Output the (X, Y) coordinate of the center of the cell containing the given text.  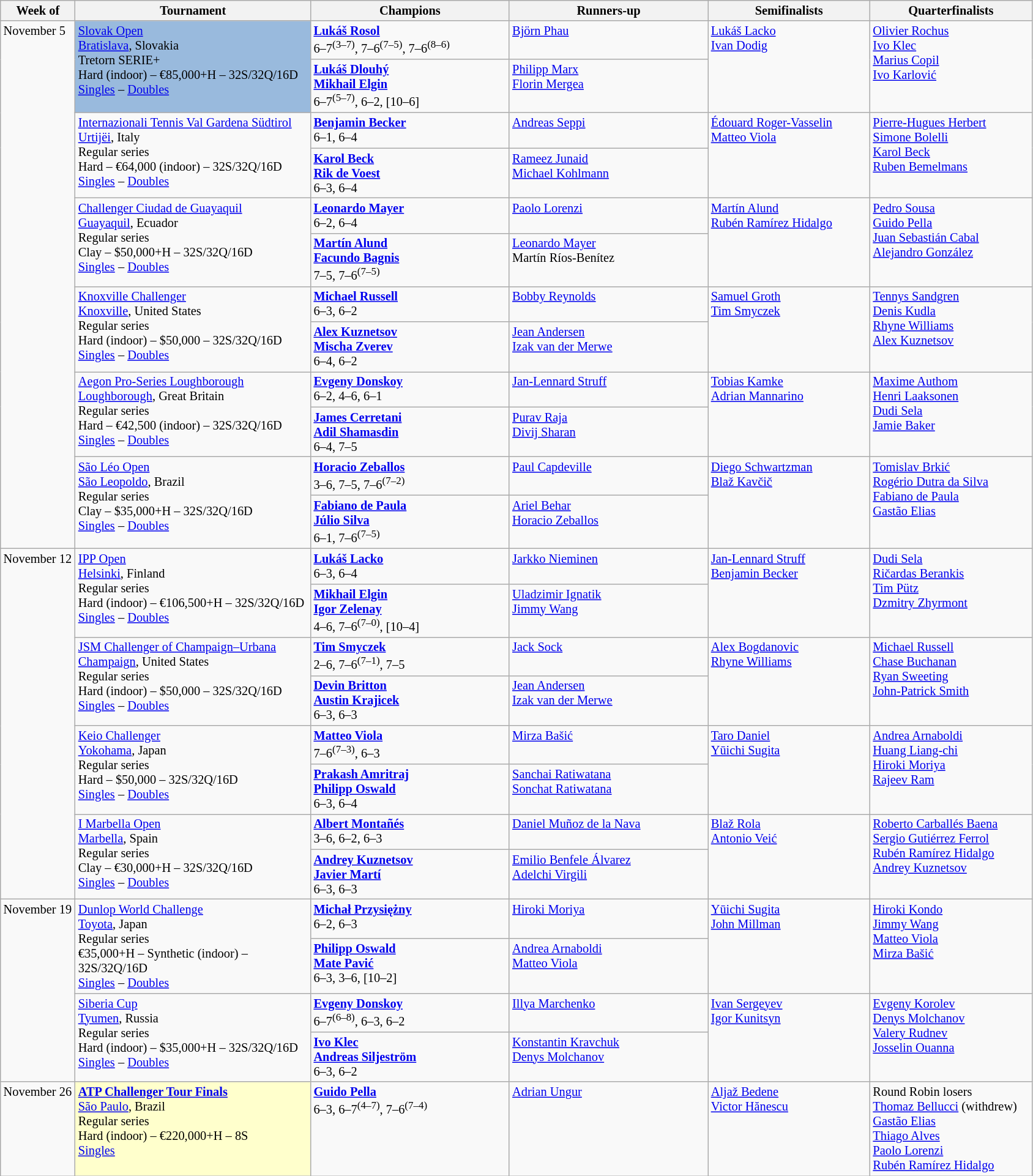
Björn Phau (608, 40)
Yūichi Sugita John Millman (789, 947)
Mirza Bašić (608, 745)
Michał Przysiężny 6–2, 6–3 (410, 919)
Martín Alund Rubén Ramírez Hidalgo (789, 242)
Jack Sock (608, 656)
Quarterfinalists (951, 10)
Slovak Open Bratislava, SlovakiaTretorn SERIE+ Hard (indoor) – €85,000+H – 32S/32Q/16DSingles – Doubles (193, 67)
Aegon Pro-Series Loughborough Loughborough, Great BritainRegular seriesHard – €42,500 (indoor) – 32S/32Q/16DSingles – Doubles (193, 414)
Paul Capdeville (608, 476)
Jan-Lennard Struff Benjamin Becker (789, 592)
Olivier Rochus Ivo Klec Marius Copil Ivo Karlović (951, 67)
Hiroki Kondo Jimmy Wang Matteo Viola Mirza Bašić (951, 947)
Karol Beck Rik de Voest6–3, 6–4 (410, 173)
November 19 (38, 991)
Emilio Benfele Álvarez Adelchi Virgili (608, 874)
Hiroki Moriya (608, 919)
São Léo OpenSão Leopoldo, BrazilRegular seriesClay – $35,000+H – 32S/32Q/16DSingles – Doubles (193, 502)
ATP Challenger Tour Finals São Paulo, BrazilRegular seriesHard (indoor) – €220,000+H – 8SSingles (193, 1129)
IPP Open Helsinki, FinlandRegular seriesHard (indoor) – €106,500+H – 32S/32Q/16DSingles – Doubles (193, 592)
Lukáš Rosol 6–7(3–7), 7–6(7–5), 7–6(8–6) (410, 40)
Michael Russell6–3, 6–2 (410, 304)
Lukáš Lacko6–3, 6–4 (410, 566)
Evgeny Korolev Denys Molchanov Valery Rudnev Josselin Ouanna (951, 1038)
Siberia Cup Tyumen, RussiaRegular seriesHard (indoor) – $35,000+H – 32S/32Q/16DSingles – Doubles (193, 1038)
Tournament (193, 10)
Fabiano de Paula Júlio Silva 6–1, 7–6(7–5) (410, 521)
Paolo Lorenzi (608, 215)
Uladzimir Ignatik Jimmy Wang (608, 611)
Adrian Ungur (608, 1129)
Leonardo Mayer Martín Ríos-Benítez (608, 259)
Evgeny Donskoy6–2, 4–6, 6–1 (410, 389)
Daniel Muñoz de la Nava (608, 832)
Philipp Marx Florin Mergea (608, 86)
Ariel Behar Horacio Zeballos (608, 521)
Martín Alund Facundo Bagnis 7–5, 7–6(7–5) (410, 259)
Andrea Arnaboldi Matteo Viola (608, 966)
Week of (38, 10)
Mikhail Elgin Igor Zelenay 4–6, 7–6(7–0), [10–4] (410, 611)
Taro Daniel Yūichi Sugita (789, 770)
Aljaž Bedene Victor Hănescu (789, 1129)
Round Robin losers Thomaz Bellucci (withdrew) Gastão Elias Thiago Alves Paolo Lorenzi Rubén Ramírez Hidalgo (951, 1129)
Runners-up (608, 10)
Champions (410, 10)
Knoxville Challenger Knoxville, United StatesRegular seriesHard (indoor) – $50,000 – 32S/32Q/16DSingles – Doubles (193, 329)
Challenger Ciudad de Guayaquil Guayaquil, EcuadorRegular seriesClay – $50,000+H – 32S/32Q/16DSingles – Doubles (193, 242)
Michael Russell Chase Buchanan Ryan Sweeting John-Patrick Smith (951, 682)
Devin Britton Austin Krajicek 6–3, 6–3 (410, 701)
Tennys Sandgren Denis Kudla Rhyne Williams Alex Kuznetsov (951, 329)
Semifinalists (789, 10)
Maxime Authom Henri Laaksonen Dudi Sela Jamie Baker (951, 414)
Dudi Sela Ričardas Berankis Tim Pütz Dzmitry Zhyrmont (951, 592)
Ivo Klec Andreas Siljeström 6–3, 6–2 (410, 1057)
Jan-Lennard Struff (608, 389)
Pierre-Hugues Herbert Simone Bolelli Karol Beck Ruben Bemelmans (951, 155)
Konstantin Kravchuk Denys Molchanov (608, 1057)
Samuel Groth Tim Smyczek (789, 329)
Diego Schwartzman Blaž Kavčič (789, 502)
Matteo Viola 7–6(7–3), 6–3 (410, 745)
Internazionali Tennis Val Gardena Südtirol Urtijëi, ItalyRegular seriesHard – €64,000 (indoor) – 32S/32Q/16DSingles – Doubles (193, 155)
Tim Smyczek 2–6, 7–6(7–1), 7–5 (410, 656)
Blaž Rola Antonio Veić (789, 857)
JSM Challenger of Champaign–Urbana Champaign, United StatesRegular seriesHard (indoor) – $50,000 – 32S/32Q/16DSingles – Doubles (193, 682)
Andrea Arnaboldi Huang Liang-chi Hiroki Moriya Rajeev Ram (951, 770)
November 5 (38, 285)
Horacio Zeballos 3–6, 7–5, 7–6(7–2) (410, 476)
November 26 (38, 1129)
Evgeny Donskoy 6–7(6–8), 6–3, 6–2 (410, 1012)
Albert Montañés 3–6, 6–2, 6–3 (410, 832)
Keio Challenger Yokohama, JapanRegular seriesHard – $50,000 – 32S/32Q/16DSingles – Doubles (193, 770)
James Cerretani Adil Shamasdin6–4, 7–5 (410, 432)
Rameez Junaid Michael Kohlmann (608, 173)
Lukáš Lacko Ivan Dodig (789, 67)
I Marbella Open Marbella, SpainRegular seriesClay – €30,000+H – 32S/32Q/16DSingles – Doubles (193, 857)
Lukáš Dlouhý Mikhail Elgin 6–7(5–7), 6–2, [10–6] (410, 86)
Andreas Seppi (608, 130)
Édouard Roger-Vasselin Matteo Viola (789, 155)
Tobias Kamke Adrian Mannarino (789, 414)
Andrey Kuznetsov Javier Martí6–3, 6–3 (410, 874)
Roberto Carballés Baena Sergio Gutiérrez Ferrol Rubén Ramírez Hidalgo Andrey Kuznetsov (951, 857)
Benjamin Becker6–1, 6–4 (410, 130)
Tomislav Brkić Rogério Dutra da Silva Fabiano de Paula Gastão Elias (951, 502)
Philipp Oswald Mate Pavić 6–3, 3–6, [10–2] (410, 966)
Prakash Amritraj Philipp Oswald 6–3, 6–4 (410, 789)
Bobby Reynolds (608, 304)
Pedro Sousa Guido Pella Juan Sebastián Cabal Alejandro González (951, 242)
Dunlop World Challenge Toyota, JapanRegular series€35,000+H – Synthetic (indoor) – 32S/32Q/16DSingles – Doubles (193, 947)
Sanchai Ratiwatana Sonchat Ratiwatana (608, 789)
November 12 (38, 723)
Ivan Sergeyev Igor Kunitsyn (789, 1038)
Purav Raja Divij Sharan (608, 432)
Alex Bogdanovic Rhyne Williams (789, 682)
Jarkko Nieminen (608, 566)
Leonardo Mayer 6–2, 6–4 (410, 215)
Illya Marchenko (608, 1012)
Guido Pella 6–3, 6–7(4–7), 7–6(7–4) (410, 1129)
Alex Kuznetsov Mischa Zverev 6–4, 6–2 (410, 346)
